Capture the cell that displays the provided text and extract its [X, Y] central coordinate. 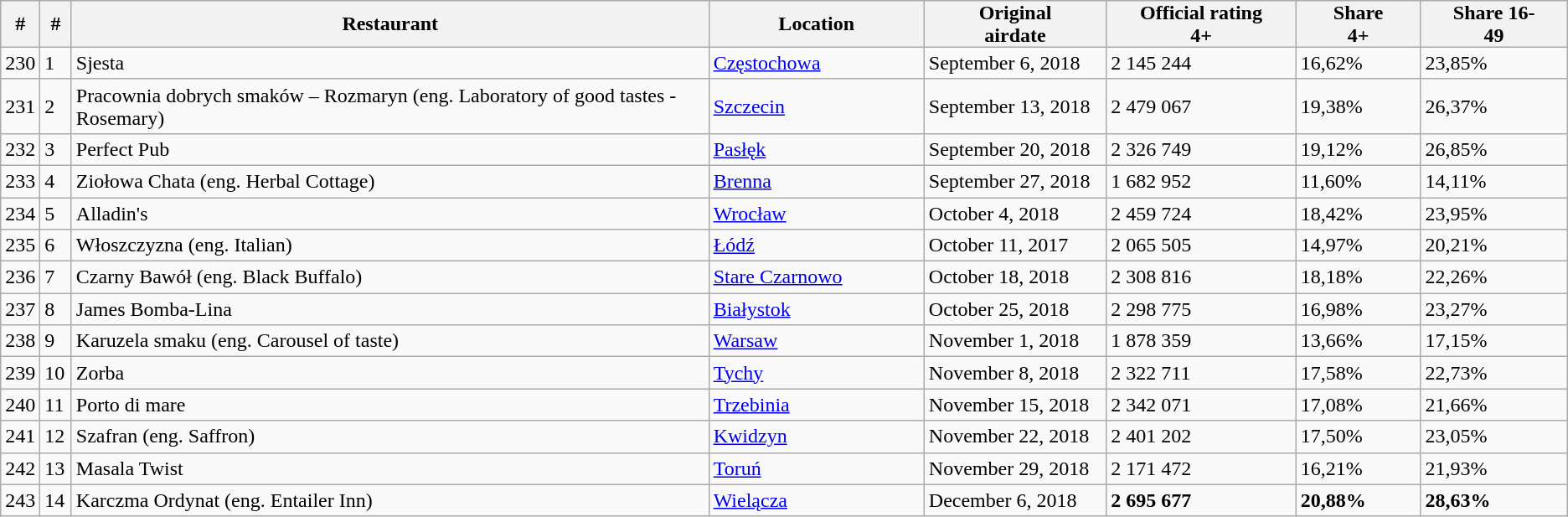
2 326 749 [1201, 149]
2 401 202 [1201, 437]
28,63% [1494, 500]
242 [20, 468]
23,85% [1494, 63]
235 [20, 246]
October 4, 2018 [1015, 214]
17,15% [1494, 341]
1 878 359 [1201, 341]
2 479 067 [1201, 106]
12 [56, 437]
Wrocław [816, 214]
September 13, 2018 [1015, 106]
22,26% [1494, 277]
19,38% [1359, 106]
2 695 677 [1201, 500]
November 29, 2018 [1015, 468]
20,88% [1359, 500]
Perfect Pub [390, 149]
7 [56, 277]
2 171 472 [1201, 468]
December 6, 2018 [1015, 500]
November 8, 2018 [1015, 373]
2 145 244 [1201, 63]
James Bomba-Lina [390, 309]
Pasłęk [816, 149]
23,05% [1494, 437]
Częstochowa [816, 63]
Wielącza [816, 500]
243 [20, 500]
Ziołowa Chata (eng. Herbal Cottage) [390, 181]
234 [20, 214]
Szczecin [816, 106]
11 [56, 405]
September 6, 2018 [1015, 63]
14 [56, 500]
16,98% [1359, 309]
Restaurant [390, 24]
Włoszczyzna (eng. Italian) [390, 246]
2 308 816 [1201, 277]
2 [56, 106]
23,27% [1494, 309]
16,62% [1359, 63]
19,12% [1359, 149]
14,11% [1494, 181]
Share 16-49 [1494, 24]
Warsaw [816, 341]
Masala Twist [390, 468]
231 [20, 106]
Kwidzyn [816, 437]
Tychy [816, 373]
240 [20, 405]
September 27, 2018 [1015, 181]
22,73% [1494, 373]
8 [56, 309]
Karuzela smaku (eng. Carousel of taste) [390, 341]
2 342 071 [1201, 405]
October 11, 2017 [1015, 246]
Alladin's [390, 214]
11,60% [1359, 181]
26,85% [1494, 149]
Original airdate [1015, 24]
13,66% [1359, 341]
17,50% [1359, 437]
October 18, 2018 [1015, 277]
233 [20, 181]
Pracownia dobrych smaków – Rozmaryn (eng. Laboratory of good tastes - Rosemary) [390, 106]
November 1, 2018 [1015, 341]
October 25, 2018 [1015, 309]
Czarny Bawół (eng. Black Buffalo) [390, 277]
Sjesta [390, 63]
2 298 775 [1201, 309]
10 [56, 373]
November 15, 2018 [1015, 405]
16,21% [1359, 468]
November 22, 2018 [1015, 437]
Trzebinia [816, 405]
238 [20, 341]
18,18% [1359, 277]
Official rating 4+ [1201, 24]
236 [20, 277]
6 [56, 246]
Łódź [816, 246]
17,08% [1359, 405]
Porto di mare [390, 405]
21,93% [1494, 468]
Share 4+ [1359, 24]
Toruń [816, 468]
232 [20, 149]
20,21% [1494, 246]
Location [816, 24]
Stare Czarnowo [816, 277]
9 [56, 341]
230 [20, 63]
18,42% [1359, 214]
Szafran (eng. Saffron) [390, 437]
2 459 724 [1201, 214]
241 [20, 437]
239 [20, 373]
13 [56, 468]
23,95% [1494, 214]
2 322 711 [1201, 373]
14,97% [1359, 246]
Białystok [816, 309]
3 [56, 149]
5 [56, 214]
2 065 505 [1201, 246]
4 [56, 181]
237 [20, 309]
1 [56, 63]
September 20, 2018 [1015, 149]
Karczma Ordynat (eng. Entailer Inn) [390, 500]
Zorba [390, 373]
21,66% [1494, 405]
26,37% [1494, 106]
1 682 952 [1201, 181]
17,58% [1359, 373]
Brenna [816, 181]
